Provide the [x, y] coordinate of the cell's center where the given text is located.  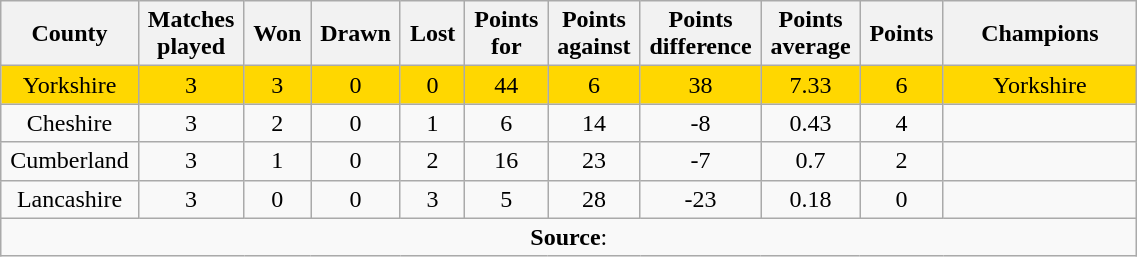
Points against [594, 34]
0.43 [810, 123]
Drawn [356, 34]
Points difference [700, 34]
Points for [506, 34]
16 [506, 161]
23 [594, 161]
-7 [700, 161]
7.33 [810, 85]
Won [278, 34]
Lost [432, 34]
Points average [810, 34]
Champions [1040, 34]
Points [902, 34]
0.7 [810, 161]
38 [700, 85]
5 [506, 199]
14 [594, 123]
Cheshire [70, 123]
28 [594, 199]
Matches played [191, 34]
Cumberland [70, 161]
Source: [569, 237]
County [70, 34]
-23 [700, 199]
0.18 [810, 199]
4 [902, 123]
44 [506, 85]
Lancashire [70, 199]
-8 [700, 123]
